Search for the cell housing the specified text and yield its [x, y] center coordinate. 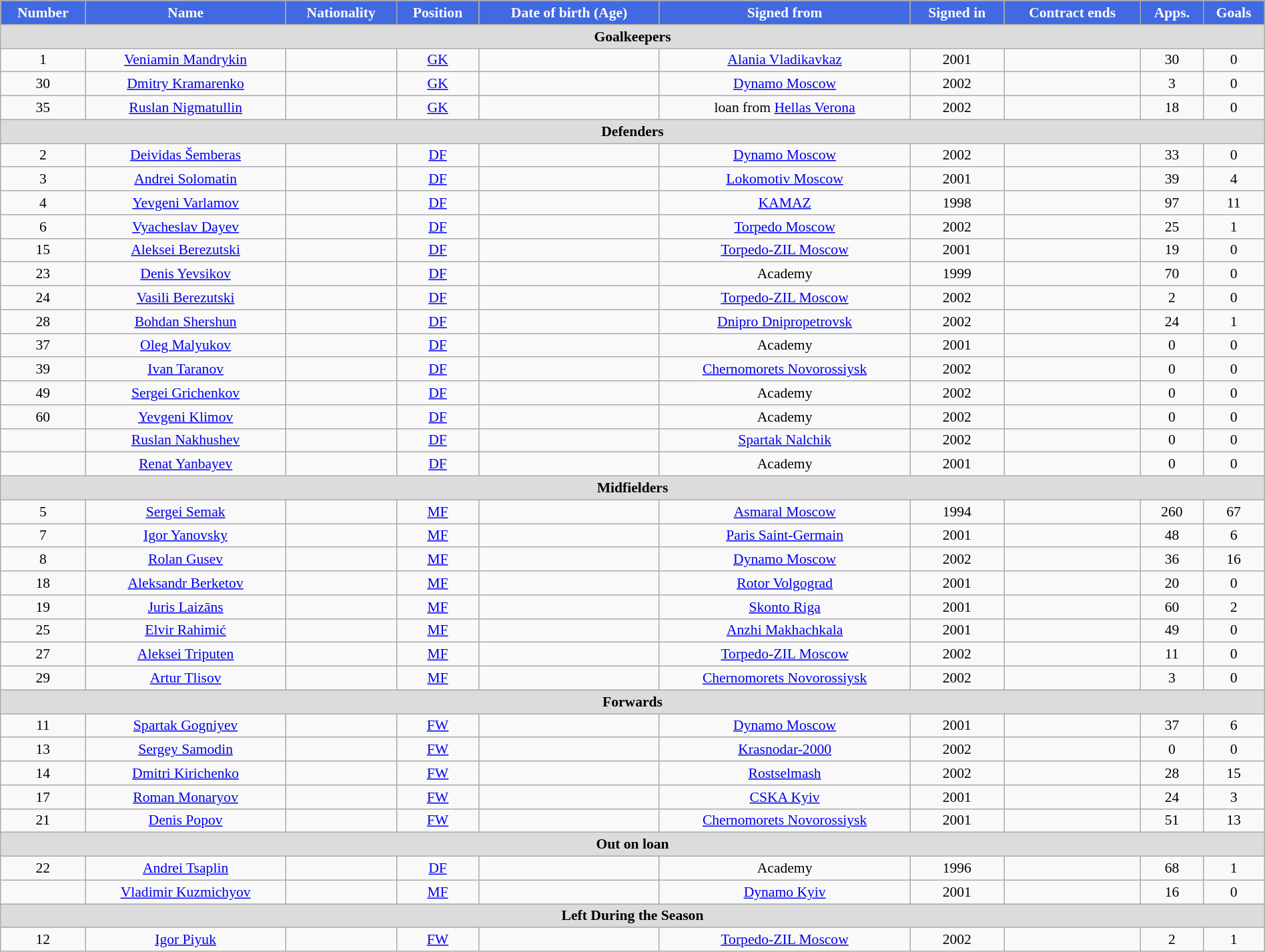
1998 [957, 203]
29 [43, 678]
Veniamin Mandrykin [185, 60]
Aleksei Berezutski [185, 250]
Igor Piyuk [185, 940]
Juris Laizāns [185, 607]
Bohdan Shershun [185, 322]
Spartak Nalchik [785, 440]
Vyacheslav Dayev [185, 227]
Goalkeepers [632, 37]
Dmitry Kramarenko [185, 84]
Lokomotiv Moscow [785, 179]
Date of birth (Age) [569, 13]
14 [43, 773]
Defenders [632, 131]
Rotor Volgograd [785, 583]
Ruslan Nakhushev [185, 440]
Renat Yanbayev [185, 464]
1999 [957, 274]
Igor Yanovsky [185, 536]
Andrei Tsaplin [185, 869]
Signed in [957, 13]
12 [43, 940]
Skonto Riga [785, 607]
Denis Yevsikov [185, 274]
Dnipro Dnipropetrovsk [785, 322]
Rostselmash [785, 773]
Vasili Berezutski [185, 298]
Alania Vladikavkaz [785, 60]
36 [1172, 560]
21 [43, 821]
Apps. [1172, 13]
97 [1172, 203]
Out on loan [632, 845]
22 [43, 869]
Position [438, 13]
Dmitri Kirichenko [185, 773]
Sergey Samodin [185, 750]
Deividas Šemberas [185, 155]
loan from Hellas Verona [785, 108]
Midfielders [632, 488]
Name [185, 13]
Aleksei Triputen [185, 654]
27 [43, 654]
Paris Saint-Germain [785, 536]
Torpedo Moscow [785, 227]
260 [1172, 512]
Vladimir Kuzmichyov [185, 892]
7 [43, 536]
Left During the Season [632, 916]
8 [43, 560]
Denis Popov [185, 821]
67 [1234, 512]
Oleg Malyukov [185, 346]
35 [43, 108]
Yevgeni Klimov [185, 417]
Andrei Solomatin [185, 179]
Sergei Grichenkov [185, 393]
Rolan Gusev [185, 560]
Signed from [785, 13]
70 [1172, 274]
Contract ends [1073, 13]
Spartak Gogniyev [185, 726]
Anzhi Makhachkala [785, 630]
Sergei Semak [185, 512]
Artur Tlisov [185, 678]
33 [1172, 155]
68 [1172, 869]
1996 [957, 869]
5 [43, 512]
20 [1172, 583]
Elvir Rahimić [185, 630]
1994 [957, 512]
Yevgeni Varlamov [185, 203]
51 [1172, 821]
Ruslan Nigmatullin [185, 108]
Ivan Taranov [185, 370]
23 [43, 274]
Krasnodar-2000 [785, 750]
17 [43, 797]
KAMAZ [785, 203]
CSKA Kyiv [785, 797]
Asmaral Moscow [785, 512]
Goals [1234, 13]
Forwards [632, 702]
Roman Monaryov [185, 797]
Aleksandr Berketov [185, 583]
48 [1172, 536]
Dynamo Kyiv [785, 892]
Nationality [341, 13]
Number [43, 13]
